Capture the cell that displays the provided text and extract its [X, Y] central coordinate. 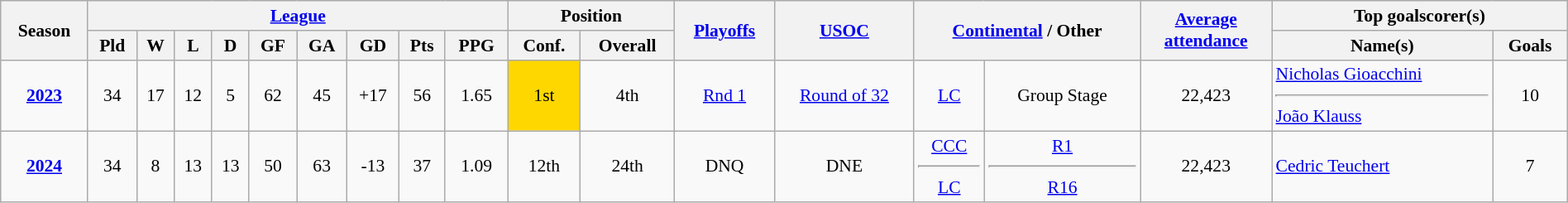
24th [628, 167]
L [194, 46]
GF [273, 46]
DNQ [724, 167]
League [298, 16]
12th [544, 167]
1.65 [476, 95]
Rnd 1 [724, 95]
+17 [374, 95]
USOC [844, 30]
1.09 [476, 167]
50 [273, 167]
4th [628, 95]
W [155, 46]
Pts [422, 46]
Playoffs [724, 30]
Conf. [544, 46]
Name(s) [1383, 46]
R1 R16 [1062, 167]
DNE [844, 167]
2023 [45, 95]
56 [422, 95]
1st [544, 95]
10 [1530, 95]
Averageattendance [1206, 30]
GA [323, 46]
Group Stage [1062, 95]
Nicholas Gioacchini João Klauss [1383, 95]
Round of 32 [844, 95]
Season [45, 30]
8 [155, 167]
Cedric Teuchert [1383, 167]
5 [230, 95]
37 [422, 167]
D [230, 46]
Continental / Other [1027, 30]
LC [949, 95]
Pld [112, 46]
CCCLC [949, 167]
63 [323, 167]
Top goalscorer(s) [1420, 16]
Goals [1530, 46]
45 [323, 95]
62 [273, 95]
7 [1530, 167]
-13 [374, 167]
PPG [476, 46]
Position [590, 16]
GD [374, 46]
17 [155, 95]
2024 [45, 167]
Overall [628, 46]
12 [194, 95]
